Scan for the cell matching the given text and deliver its [x, y] coordinate at center. 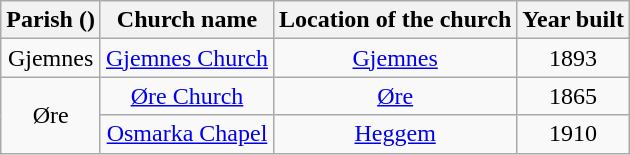
Heggem [396, 134]
Osmarka Chapel [186, 134]
1893 [574, 58]
Øre Church [186, 96]
Gjemnes Church [186, 58]
Parish () [51, 20]
Year built [574, 20]
1910 [574, 134]
Church name [186, 20]
1865 [574, 96]
Location of the church [396, 20]
